Search for the cell housing the specified text and yield its (x, y) center coordinate. 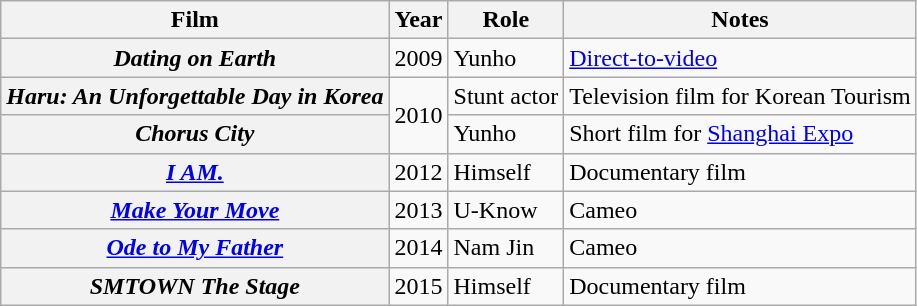
I AM. (195, 172)
Ode to My Father (195, 248)
2009 (418, 58)
Haru: An Unforgettable Day in Korea (195, 96)
Short film for Shanghai Expo (740, 134)
Nam Jin (506, 248)
U-Know (506, 210)
2013 (418, 210)
Direct-to-video (740, 58)
Film (195, 20)
Make Your Move (195, 210)
Stunt actor (506, 96)
Television film for Korean Tourism (740, 96)
2010 (418, 115)
SMTOWN The Stage (195, 286)
2014 (418, 248)
Chorus City (195, 134)
Dating on Earth (195, 58)
Notes (740, 20)
2015 (418, 286)
Role (506, 20)
2012 (418, 172)
Year (418, 20)
